From the cell containing the given text, extract its center point as (X, Y) coordinate. 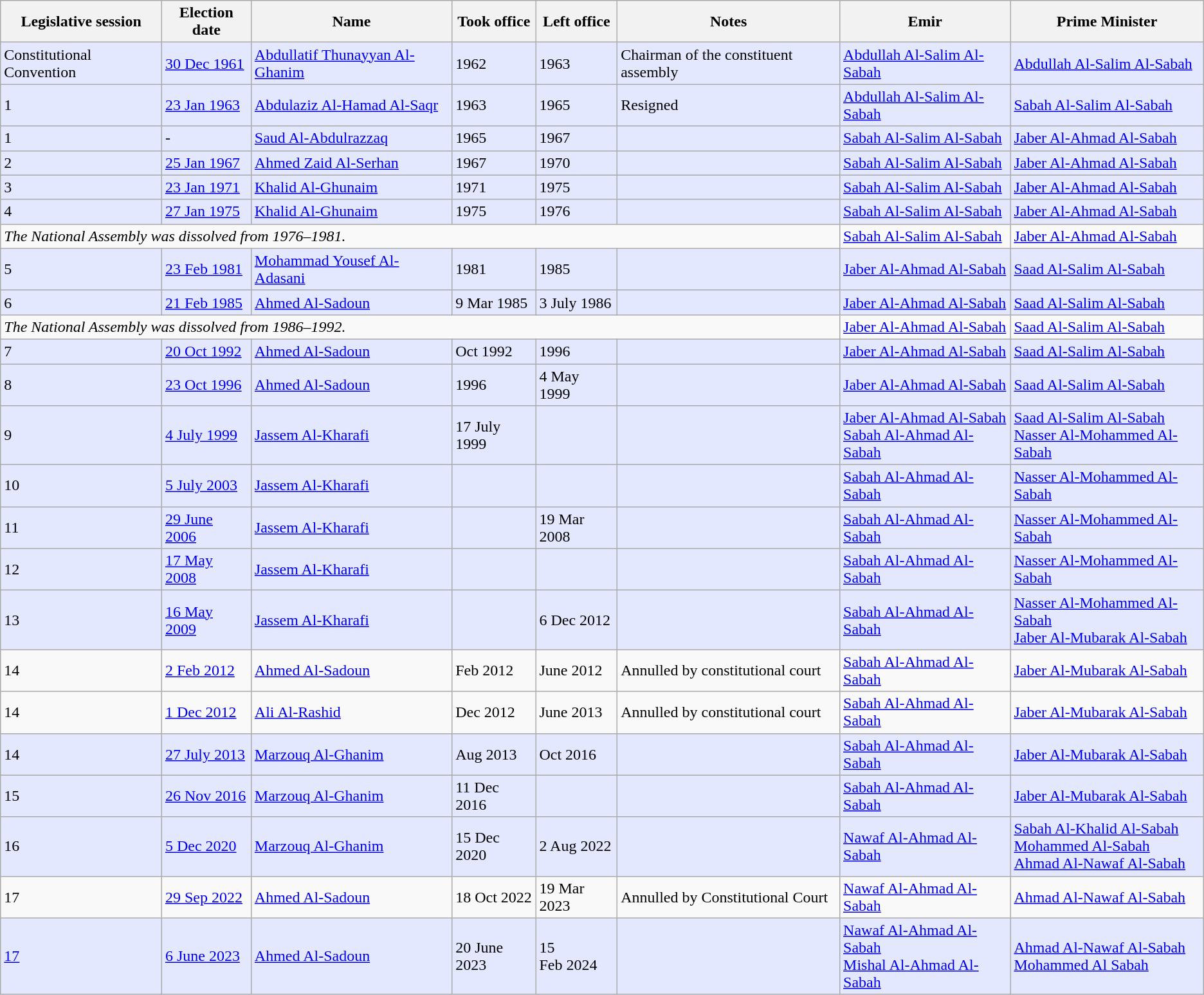
Legislative session (81, 22)
12 (81, 570)
Prime Minister (1107, 22)
15 (81, 796)
4 (81, 212)
1985 (576, 269)
27 July 2013 (206, 754)
20 June 2023 (494, 956)
June 2013 (576, 713)
Name (351, 22)
5 Dec 2020 (206, 846)
Constitutional Convention (81, 63)
Ahmad Al-Nawaf Al-SabahMohammed Al Sabah (1107, 956)
29 June 2006 (206, 527)
7 (81, 351)
20 Oct 1992 (206, 351)
Oct 1992 (494, 351)
3 July 1986 (576, 302)
Sabah Al-Khalid Al-SabahMohammed Al-SabahAhmad Al-Nawaf Al-Sabah (1107, 846)
Notes (729, 22)
19 Mar 2008 (576, 527)
Chairman of the constituent assembly (729, 63)
18 Oct 2022 (494, 897)
21 Feb 1985 (206, 302)
16 (81, 846)
11 Dec 2016 (494, 796)
Saud Al-Abdulrazzaq (351, 138)
Ahmed Zaid Al-Serhan (351, 163)
4 July 1999 (206, 435)
5 (81, 269)
15 Dec 2020 (494, 846)
1962 (494, 63)
Dec 2012 (494, 713)
Left office (576, 22)
2 Aug 2022 (576, 846)
10 (81, 486)
3 (81, 187)
1971 (494, 187)
Ahmad Al-Nawaf Al-Sabah (1107, 897)
17 July 1999 (494, 435)
13 (81, 620)
2 Feb 2012 (206, 670)
23 Feb 1981 (206, 269)
1970 (576, 163)
2 (81, 163)
Feb 2012 (494, 670)
9 Mar 1985 (494, 302)
19 Mar 2023 (576, 897)
Nawaf Al-Ahmad Al-SabahMishal Al-Ahmad Al-Sabah (925, 956)
1 Dec 2012 (206, 713)
Election date (206, 22)
Took office (494, 22)
Aug 2013 (494, 754)
The National Assembly was dissolved from 1976–1981. (421, 236)
Oct 2016 (576, 754)
Abdullatif Thunayyan Al-Ghanim (351, 63)
1981 (494, 269)
23 Jan 1963 (206, 105)
Nasser Al-Mohammed Al-SabahJaber Al-Mubarak Al-Sabah (1107, 620)
Saad Al-Salim Al-SabahNasser Al-Mohammed Al-Sabah (1107, 435)
Resigned (729, 105)
8 (81, 385)
The National Assembly was dissolved from 1986–1992. (421, 327)
- (206, 138)
17 May 2008 (206, 570)
Mohammad Yousef Al-Adasani (351, 269)
Jaber Al-Ahmad Al-SabahSabah Al-Ahmad Al-Sabah (925, 435)
1976 (576, 212)
23 Oct 1996 (206, 385)
6 Dec 2012 (576, 620)
June 2012 (576, 670)
Emir (925, 22)
16 May 2009 (206, 620)
11 (81, 527)
26 Nov 2016 (206, 796)
6 (81, 302)
27 Jan 1975 (206, 212)
Ali Al-Rashid (351, 713)
4 May 1999 (576, 385)
5 July 2003 (206, 486)
30 Dec 1961 (206, 63)
15Feb 2024 (576, 956)
Annulled by Constitutional Court (729, 897)
23 Jan 1971 (206, 187)
25 Jan 1967 (206, 163)
29 Sep 2022 (206, 897)
6 June 2023 (206, 956)
Abdulaziz Al-Hamad Al-Saqr (351, 105)
9 (81, 435)
